Scan for the cell matching the given text and deliver its [X, Y] coordinate at center. 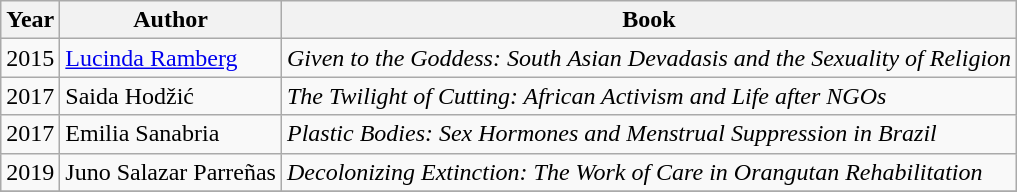
Plastic Bodies: Sex Hormones and Menstrual Suppression in Brazil [648, 134]
Author [171, 20]
Given to the Goddess: South Asian Devadasis and the Sexuality of Religion [648, 58]
Year [30, 20]
2015 [30, 58]
The Twilight of Cutting: African Activism and Life after NGOs [648, 96]
Book [648, 20]
Decolonizing Extinction: The Work of Care in Orangutan Rehabilitation [648, 172]
Juno Salazar Parreñas [171, 172]
Lucinda Ramberg [171, 58]
Saida Hodžić [171, 96]
2019 [30, 172]
Emilia Sanabria [171, 134]
